Provide the (x, y) coordinate of the cell's center where the given text is located.  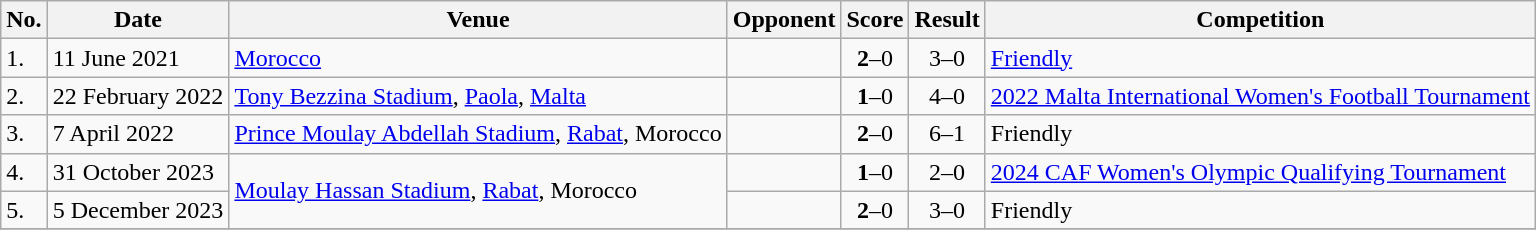
4. (24, 172)
Competition (1260, 20)
Score (875, 20)
No. (24, 20)
6–1 (947, 134)
5 December 2023 (138, 210)
Opponent (784, 20)
3. (24, 134)
Prince Moulay Abdellah Stadium, Rabat, Morocco (478, 134)
1. (24, 58)
2024 CAF Women's Olympic Qualifying Tournament (1260, 172)
4–0 (947, 96)
Venue (478, 20)
Tony Bezzina Stadium, Paola, Malta (478, 96)
11 June 2021 (138, 58)
7 April 2022 (138, 134)
2. (24, 96)
Moulay Hassan Stadium, Rabat, Morocco (478, 191)
5. (24, 210)
Date (138, 20)
2022 Malta International Women's Football Tournament (1260, 96)
Result (947, 20)
31 October 2023 (138, 172)
Morocco (478, 58)
22 February 2022 (138, 96)
